Output the (x, y) coordinate of the center of the cell containing the given text.  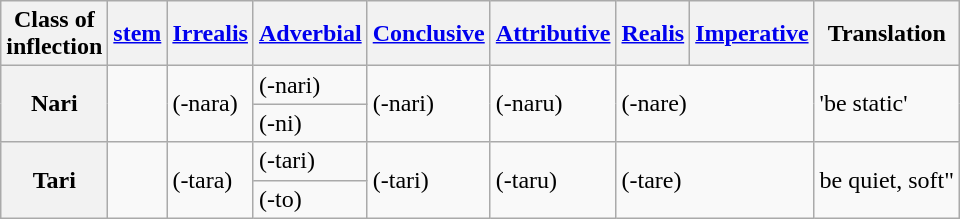
stem (138, 34)
(-taru) (553, 180)
Adverbial (310, 34)
(-tare) (715, 180)
Nari (54, 104)
be quiet, soft" (887, 180)
(-tara) (210, 180)
Realis (653, 34)
'be static' (887, 104)
Imperative (752, 34)
Class ofinflection (54, 34)
(-nare) (715, 104)
(-naru) (553, 104)
(-to) (310, 199)
(-ni) (310, 123)
Tari (54, 180)
Attributive (553, 34)
Conclusive (428, 34)
Translation (887, 34)
(-nara) (210, 104)
Irrealis (210, 34)
